Identify which cell holds the provided text, then report its [X, Y] central coordinate. 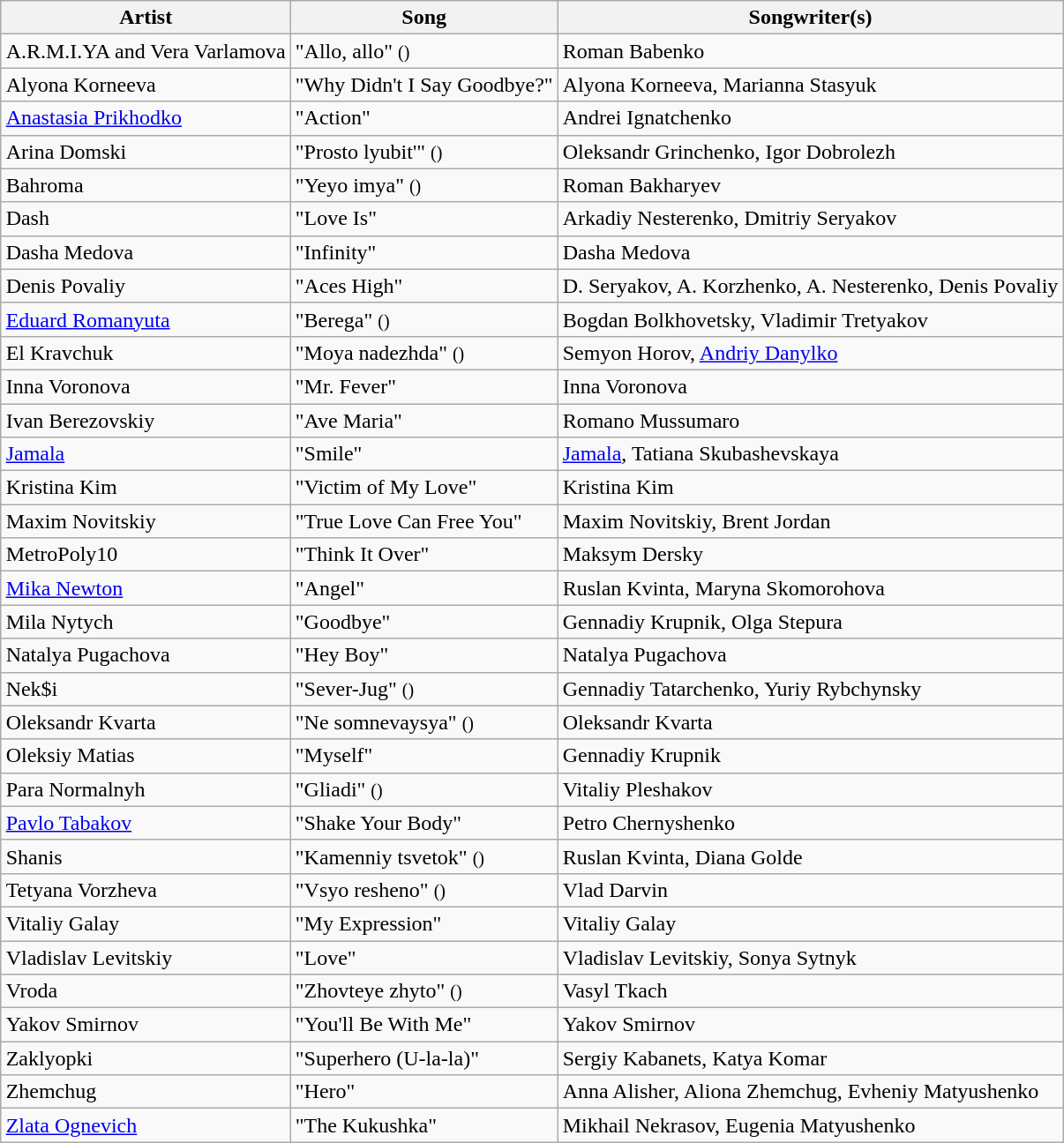
Gennadiy Tatarchenko, Yuriy Rybchynsky [810, 689]
"Action" [423, 118]
Jamala, Tatiana Skubashevskaya [810, 454]
Vasyl Tkach [810, 991]
"True Love Can Free You" [423, 521]
"Hey Boy" [423, 655]
Mila Nytych [146, 622]
"Ne somnevaysya" () [423, 722]
Arina Domski [146, 152]
"Hero" [423, 1092]
Denis Povaliy [146, 286]
"Smile" [423, 454]
Zaklyopki [146, 1058]
Dash [146, 219]
Pavlo Tabakov [146, 823]
Bogdan Bolkhovetsky, Vladimir Tretyakov [810, 319]
"Vsyo resheno" () [423, 890]
"Superhero (U-la-la)" [423, 1058]
"The Kukushka" [423, 1125]
Maxim Novitskiy [146, 521]
Oleksiy Matias [146, 756]
Song [423, 18]
Gennadiy Krupnik, Olga Stepura [810, 622]
Semyon Horov, Andriy Danylko [810, 353]
Roman Bakharyev [810, 185]
Nek$i [146, 689]
Petro Chernyshenko [810, 823]
"My Expression" [423, 923]
"Goodbye" [423, 622]
"Victim of My Love" [423, 488]
Shanis [146, 856]
"Yeyo imya" () [423, 185]
"Shake Your Body" [423, 823]
D. Seryakov, A. Korzhenko, A. Nesterenko, Denis Povaliy [810, 286]
Alyona Korneeva, Marianna Stasyuk [810, 85]
"Gliadi" () [423, 789]
"Aces High" [423, 286]
Ruslan Kvinta, Maryna Skomorohova [810, 588]
"Infinity" [423, 252]
Zlata Ognevich [146, 1125]
Vitaliy Pleshakov [810, 789]
"Angel" [423, 588]
Tetyana Vorzheva [146, 890]
Ivan Berezovskiy [146, 421]
Roman Babenko [810, 51]
"You'll Be With Me" [423, 1025]
Jamala [146, 454]
"Ave Maria" [423, 421]
Para Normalnyh [146, 789]
Andrei Ignatchenko [810, 118]
"Moya nadezhda" () [423, 353]
"Love Is" [423, 219]
Vladislav Levitskiy, Sonya Sytnyk [810, 957]
Vladislav Levitskiy [146, 957]
Gennadiy Krupnik [810, 756]
"Kamenniy tsvetok" () [423, 856]
Eduard Romanyuta [146, 319]
"Myself" [423, 756]
A.R.M.I.YA and Vera Varlamova [146, 51]
"Think It Over" [423, 555]
El Kravchuk [146, 353]
"Berega" () [423, 319]
Oleksandr Grinchenko, Igor Dobrolezh [810, 152]
Arkadiy Nesterenko, Dmitriy Seryakov [810, 219]
"Prosto lyubit'" () [423, 152]
Alyona Korneeva [146, 85]
Bahroma [146, 185]
Romano Mussumaro [810, 421]
Mika Newton [146, 588]
"Sever-Jug" () [423, 689]
Mikhail Nekrasov, Eugenia Matyushenko [810, 1125]
Anna Alisher, Aliona Zhemchug, Evheniy Matyushenko [810, 1092]
Maxim Novitskiy, Brent Jordan [810, 521]
Vlad Darvin [810, 890]
"Zhovteye zhyto" () [423, 991]
"Love" [423, 957]
MetroPoly10 [146, 555]
Maksym Dersky [810, 555]
Ruslan Kvinta, Diana Golde [810, 856]
"Why Didn't I Say Goodbye?" [423, 85]
Vroda [146, 991]
Songwriter(s) [810, 18]
Artist [146, 18]
"Mr. Fever" [423, 386]
"Allo, allo" () [423, 51]
Anastasia Prikhodko [146, 118]
Zhemchug [146, 1092]
Sergiy Kabanets, Katya Komar [810, 1058]
